Return the (X, Y) coordinate for the center point of the cell that contains the specified text.  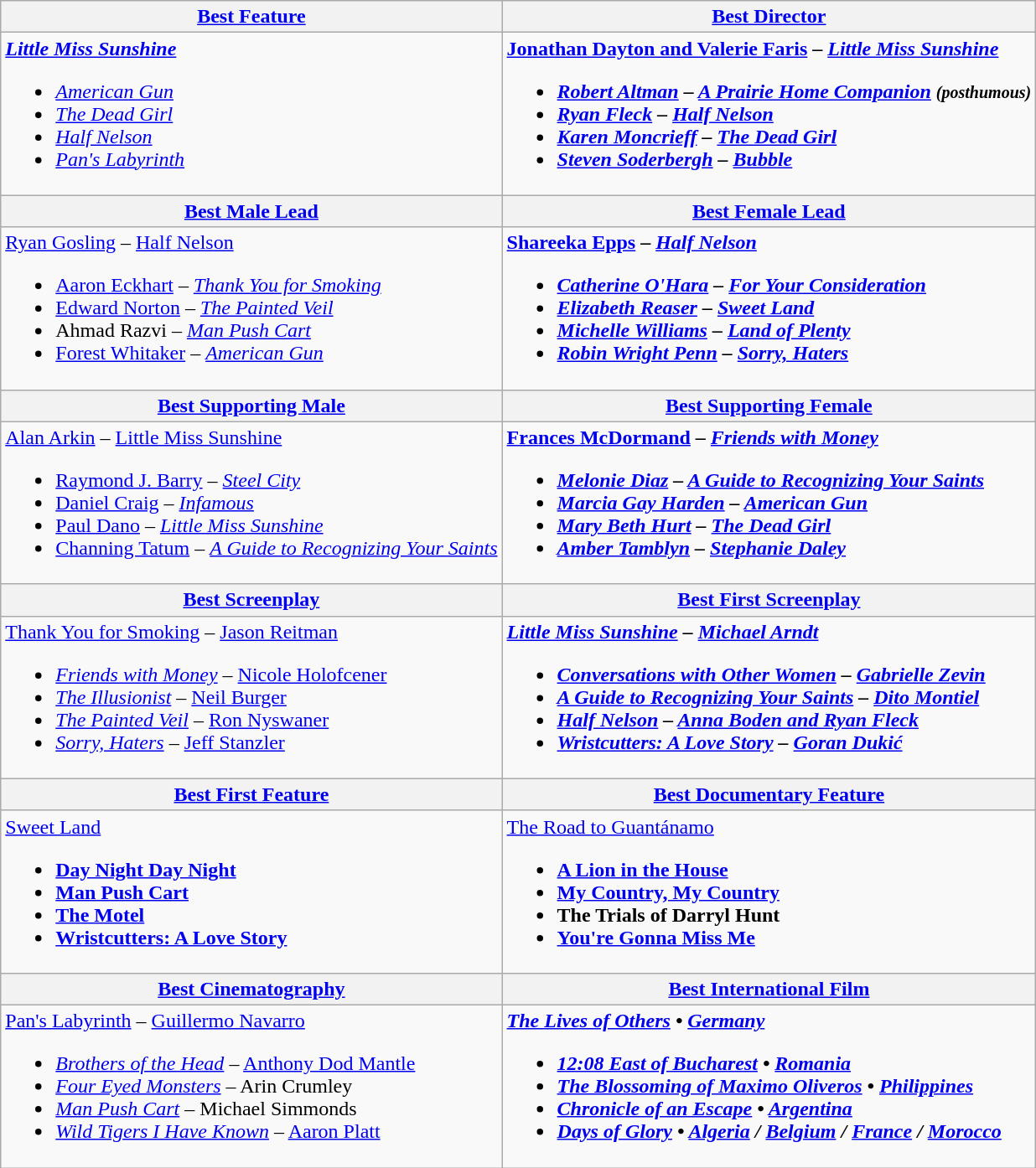
Best Supporting Male (251, 406)
Best Documentary Feature (769, 794)
Little Miss SunshineAmerican GunThe Dead GirlHalf NelsonPan's Labyrinth (251, 114)
The Road to GuantánamoA Lion in the HouseMy Country, My CountryThe Trials of Darryl HuntYou're Gonna Miss Me (769, 892)
Best Director (769, 17)
Best First Screenplay (769, 600)
Best Cinematography (251, 989)
Sweet LandDay Night Day NightMan Push CartThe MotelWristcutters: A Love Story (251, 892)
Best International Film (769, 989)
Best Male Lead (251, 211)
Best First Feature (251, 794)
Best Supporting Female (769, 406)
Best Screenplay (251, 600)
Best Feature (251, 17)
Best Female Lead (769, 211)
